Capture the cell that displays the provided text and extract its (x, y) central coordinate. 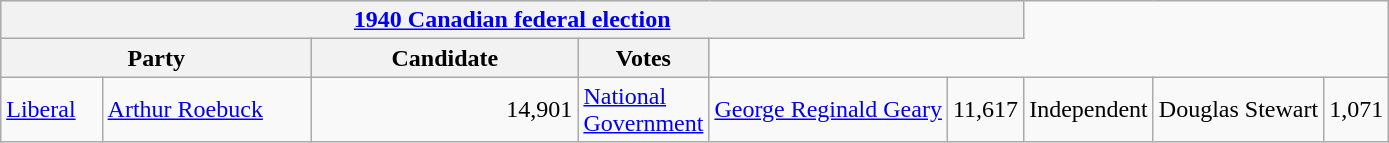
Party (156, 58)
1,071 (1356, 110)
Douglas Stewart (1238, 110)
National Government (644, 110)
Arthur Roebuck (207, 110)
Independent (1089, 110)
Candidate (445, 58)
1940 Canadian federal election (512, 20)
George Reginald Geary (828, 110)
Votes (644, 58)
14,901 (445, 110)
11,617 (985, 110)
Liberal (52, 110)
